From the cell containing the given text, extract its center point as [x, y] coordinate. 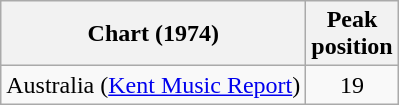
Chart (1974) [154, 34]
Peakposition [352, 34]
Australia (Kent Music Report) [154, 85]
19 [352, 85]
